Search for the cell housing the specified text and yield its (X, Y) center coordinate. 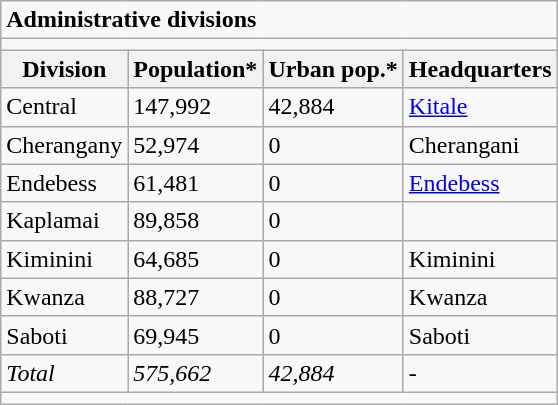
61,481 (196, 183)
Kaplamai (64, 221)
Division (64, 69)
52,974 (196, 145)
575,662 (196, 373)
- (480, 373)
89,858 (196, 221)
69,945 (196, 335)
Administrative divisions (279, 20)
Population* (196, 69)
88,727 (196, 297)
Total (64, 373)
Urban pop.* (333, 69)
147,992 (196, 107)
Kitale (480, 107)
Headquarters (480, 69)
Central (64, 107)
Cherangany (64, 145)
Cherangani (480, 145)
64,685 (196, 259)
